Identify which cell holds the provided text, then report its (x, y) central coordinate. 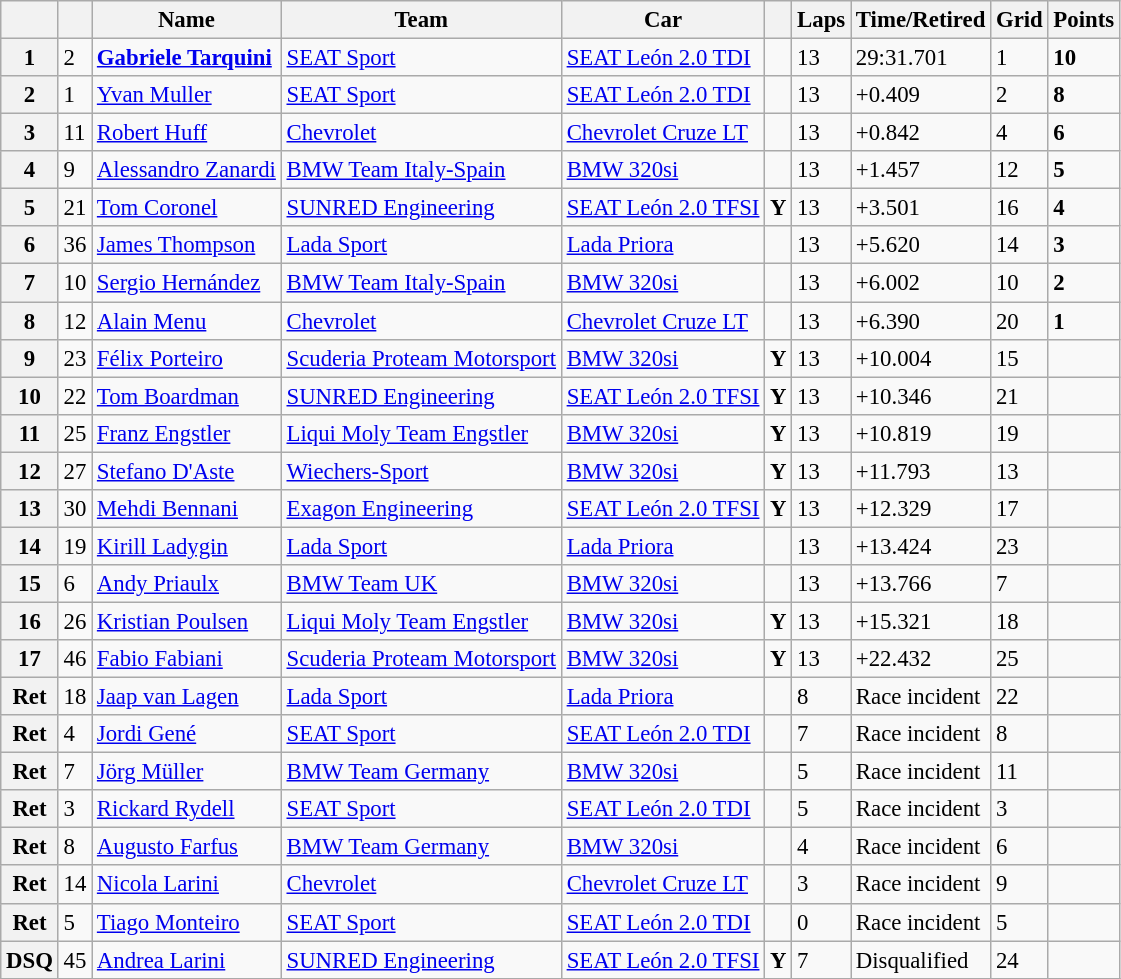
+10.819 (921, 433)
+1.457 (921, 170)
26 (74, 621)
Points (1084, 20)
Tom Boardman (187, 396)
Kirill Ladygin (187, 546)
Rickard Rydell (187, 809)
29:31.701 (921, 58)
Augusto Farfus (187, 847)
+6.002 (921, 283)
36 (74, 245)
Andrea Larini (187, 960)
Grid (1020, 20)
Mehdi Bennani (187, 509)
Yvan Muller (187, 95)
46 (74, 659)
45 (74, 960)
+6.390 (921, 321)
+11.793 (921, 471)
30 (74, 509)
Andy Priaulx (187, 584)
BMW Team UK (421, 584)
Félix Porteiro (187, 358)
+10.346 (921, 396)
Exagon Engineering (421, 509)
Tom Coronel (187, 208)
Jordi Gené (187, 734)
27 (74, 471)
+5.620 (921, 245)
Alessandro Zanardi (187, 170)
Laps (822, 20)
Tiago Monteiro (187, 922)
Disqualified (921, 960)
+10.004 (921, 358)
+0.842 (921, 133)
Nicola Larini (187, 885)
James Thompson (187, 245)
20 (1020, 321)
Gabriele Tarquini (187, 58)
+12.329 (921, 509)
0 (822, 922)
Jörg Müller (187, 772)
+15.321 (921, 621)
+13.766 (921, 584)
Jaap van Lagen (187, 697)
+13.424 (921, 546)
24 (1020, 960)
Car (662, 20)
Kristian Poulsen (187, 621)
+22.432 (921, 659)
DSQ (30, 960)
+0.409 (921, 95)
Wiechers-Sport (421, 471)
Robert Huff (187, 133)
+3.501 (921, 208)
Team (421, 20)
Stefano D'Aste (187, 471)
Time/Retired (921, 20)
Sergio Hernández (187, 283)
Name (187, 20)
Franz Engstler (187, 433)
Alain Menu (187, 321)
Fabio Fabiani (187, 659)
